Capture the cell that displays the provided text and extract its (x, y) central coordinate. 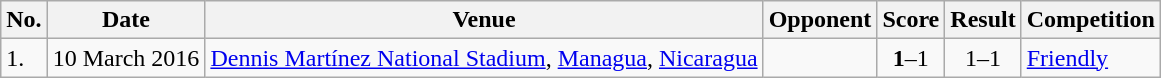
1. (24, 58)
Date (126, 20)
10 March 2016 (126, 58)
Friendly (1090, 58)
Competition (1090, 20)
No. (24, 20)
Result (983, 20)
Opponent (820, 20)
Dennis Martínez National Stadium, Managua, Nicaragua (484, 58)
Venue (484, 20)
Score (911, 20)
